Capture the cell that displays the provided text and extract its (x, y) central coordinate. 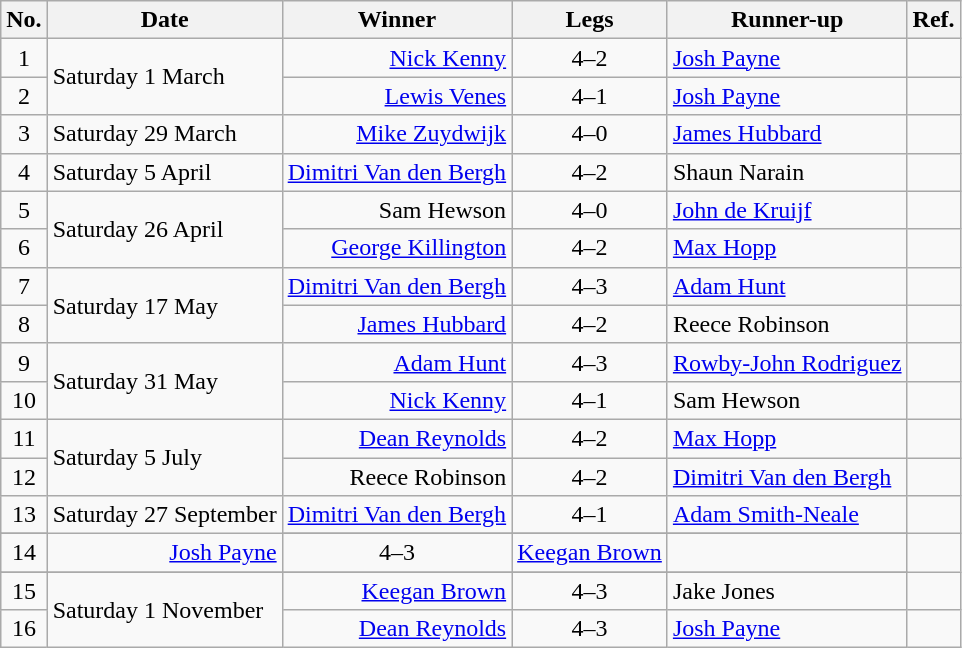
Lewis Venes (397, 96)
10 (24, 400)
14 (24, 553)
6 (24, 248)
Saturday 29 March (164, 134)
Mike Zuydwijk (397, 134)
Adam Smith-Neale (787, 515)
Rowby-John Rodriguez (787, 362)
7 (24, 286)
Jake Jones (787, 591)
15 (24, 591)
Saturday 5 April (164, 172)
9 (24, 362)
Saturday 26 April (164, 229)
2 (24, 96)
Winner (397, 20)
13 (24, 515)
No. (24, 20)
4 (24, 172)
John de Kruijf (787, 210)
11 (24, 438)
3 (24, 134)
Runner-up (787, 20)
Legs (590, 20)
Saturday 1 November (164, 610)
Ref. (934, 20)
5 (24, 210)
Date (164, 20)
12 (24, 477)
Saturday 31 May (164, 381)
8 (24, 324)
Shaun Narain (787, 172)
George Killington (397, 248)
Saturday 5 July (164, 457)
Saturday 1 March (164, 77)
16 (24, 629)
Saturday 27 September (164, 515)
1 (24, 58)
Saturday 17 May (164, 305)
